Locate the cell with the specified text and output its [x, y] center coordinate. 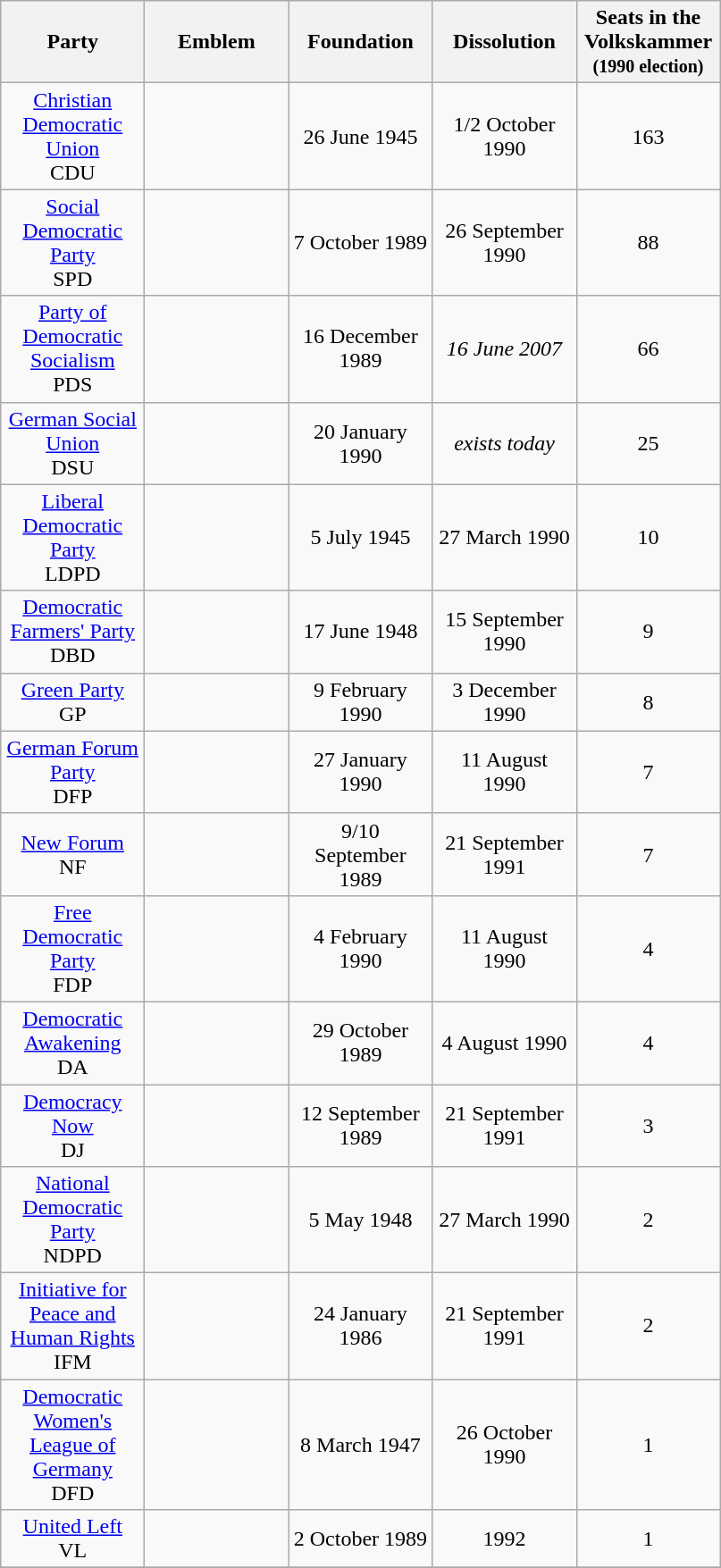
88 [649, 243]
26 September 1990 [504, 243]
16 December 1989 [361, 348]
1/2 October 1990 [504, 136]
12 September 1989 [361, 1126]
25 [649, 443]
163 [649, 136]
7 October 1989 [361, 243]
5 May 1948 [361, 1220]
New ForumNF [73, 854]
Seats in the Volkskammer (1990 election) [649, 42]
Liberal Democratic PartyLDPD [73, 538]
Democratic AwakeningDA [73, 1043]
16 June 2007 [504, 348]
26 June 1945 [361, 136]
3 December 1990 [504, 702]
20 January 1990 [361, 443]
8 March 1947 [361, 1445]
17 June 1948 [361, 632]
29 October 1989 [361, 1043]
2 October 1989 [361, 1539]
9 [649, 632]
Free Democratic PartyFDP [73, 949]
Democratic Women's League of GermanyDFD [73, 1445]
8 [649, 702]
exists today [504, 443]
4 August 1990 [504, 1043]
15 September 1990 [504, 632]
Democracy NowDJ [73, 1126]
Initiative for Peace and Human RightsIFM [73, 1326]
Christian Democratic UnionCDU [73, 136]
Emblem [216, 42]
24 January 1986 [361, 1326]
Party [73, 42]
5 July 1945 [361, 538]
German Social UnionDSU [73, 443]
9/10 September 1989 [361, 854]
66 [649, 348]
10 [649, 538]
Party of Democratic SocialismPDS [73, 348]
Democratic Farmers' PartyDBD [73, 632]
National Democratic PartyNDPD [73, 1220]
3 [649, 1126]
Social Democratic PartySPD [73, 243]
1992 [504, 1539]
Dissolution [504, 42]
27 January 1990 [361, 772]
4 February 1990 [361, 949]
German Forum PartyDFP [73, 772]
Foundation [361, 42]
26 October 1990 [504, 1445]
United LeftVL [73, 1539]
9 February 1990 [361, 702]
Green PartyGP [73, 702]
